Determine the [X, Y] coordinate at the center of the cell enclosing the given text.  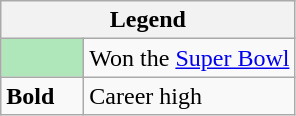
Won the Super Bowl [190, 58]
Bold [42, 96]
Career high [190, 96]
Legend [148, 20]
